Extract the [X, Y] coordinate from the center of the cell holding the provided text.  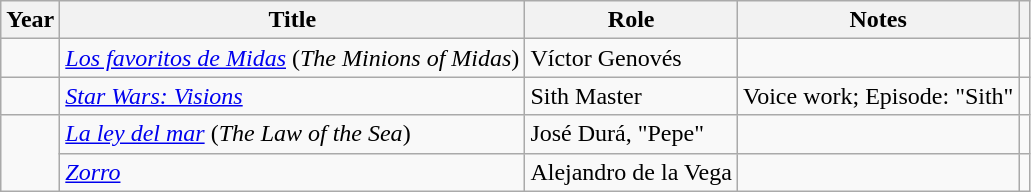
Sith Master [632, 96]
Title [292, 20]
Year [30, 20]
Alejandro de la Vega [632, 172]
Star Wars: Visions [292, 96]
José Durá, "Pepe" [632, 134]
Los favoritos de Midas (The Minions of Midas) [292, 58]
Zorro [292, 172]
Voice work; Episode: "Sith" [878, 96]
Víctor Genovés [632, 58]
La ley del mar (The Law of the Sea) [292, 134]
Notes [878, 20]
Role [632, 20]
